Return the [X, Y] coordinate for the center point of the cell that contains the specified text.  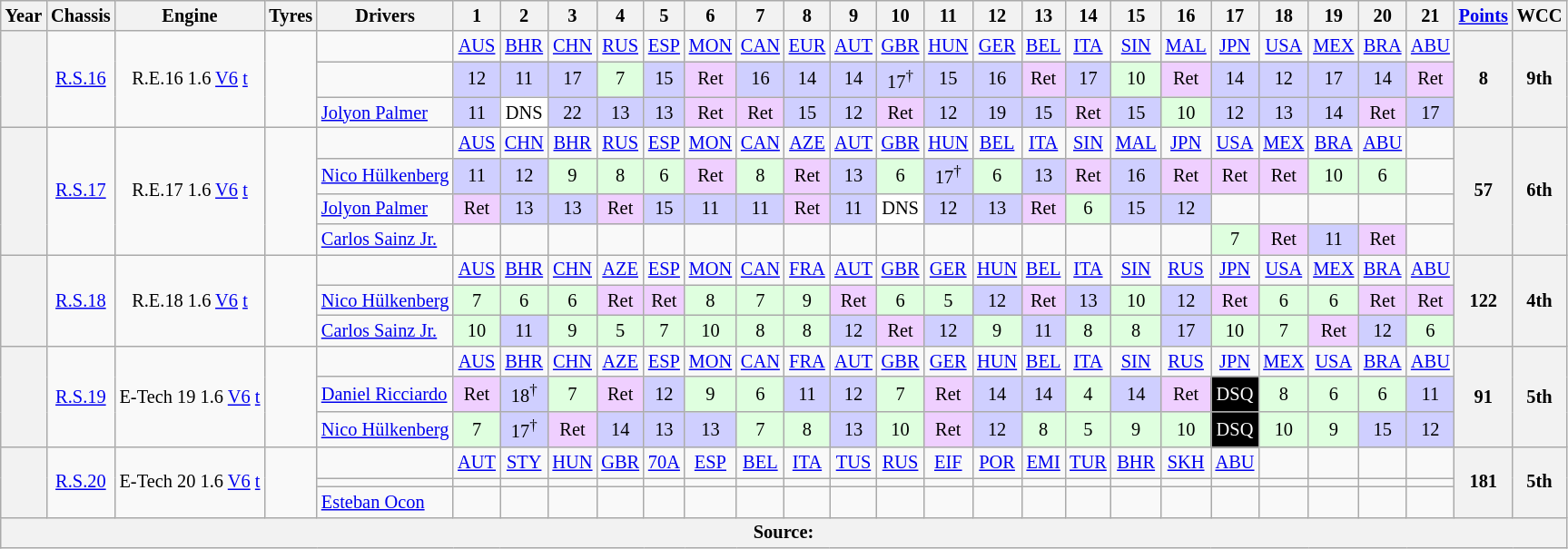
STY [525, 463]
Source: [784, 533]
Year [24, 15]
4th [1540, 299]
18† [525, 394]
R.S.17 [80, 191]
70A [665, 463]
SKH [1186, 463]
Tyres [291, 15]
122 [1484, 299]
1 [477, 15]
R.E.17 1.6 V6 t [191, 191]
21 [1431, 15]
TUS [853, 463]
R.S.16 [80, 79]
EIF [948, 463]
3 [573, 15]
TUR [1088, 463]
18 [1284, 15]
R.E.16 1.6 V6 t [191, 79]
9th [1540, 79]
E-Tech 19 1.6 V6 t [191, 397]
POR [997, 463]
20 [1382, 15]
Daniel Ricciardo [385, 394]
181 [1484, 483]
Chassis [80, 15]
2 [525, 15]
Points [1484, 15]
91 [1484, 397]
E-Tech 20 1.6 V6 t [191, 483]
EMI [1043, 463]
R.S.20 [80, 483]
Drivers [385, 15]
57 [1484, 191]
R.E.18 1.6 V6 t [191, 299]
R.S.18 [80, 299]
EUR [807, 46]
R.S.19 [80, 397]
Esteban Ocon [385, 502]
6th [1540, 191]
Engine [191, 15]
22 [573, 113]
WCC [1540, 15]
